Return (X, Y) of the center of cell containing provided text 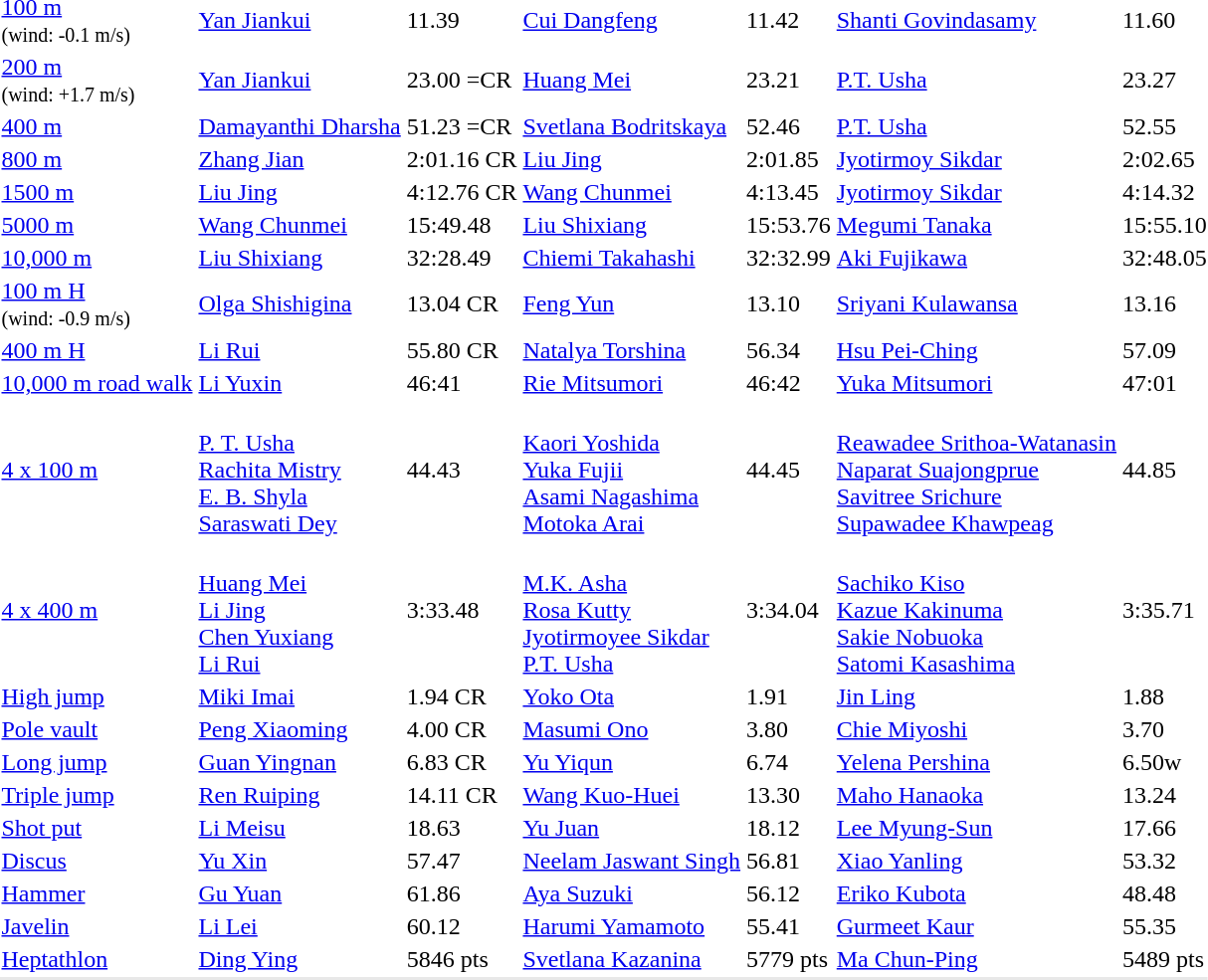
13.04 CR (462, 304)
56.81 (789, 861)
4:13.45 (789, 192)
Li Rui (300, 350)
P. T. UshaRachita MistryE. B. ShylaSaraswati Dey (300, 470)
Zhang Jian (300, 159)
M.K. AshaRosa KuttyJyotirmoyee SikdarP.T. Usha (632, 610)
Huang Mei (632, 80)
5779 pts (789, 959)
13.30 (789, 795)
56.12 (789, 893)
Guan Yingnan (300, 762)
23.21 (789, 80)
56.34 (789, 350)
Feng Yun (632, 304)
Pole vault (98, 729)
100 m H(wind: -0.9 m/s) (98, 304)
51.23 =CR (462, 126)
15:53.76 (789, 225)
13.10 (789, 304)
Lee Myung-Sun (976, 828)
Yu Xin (300, 861)
6.74 (789, 762)
6.83 CR (462, 762)
1.91 (789, 696)
Huang MeiLi JingChen YuxiangLi Rui (300, 610)
Yelena Pershina (976, 762)
Li Yuxin (300, 383)
Shot put (98, 828)
46:41 (462, 383)
4 x 400 m (98, 610)
Rie Mitsumori (632, 383)
Svetlana Bodritskaya (632, 126)
Natalya Torshina (632, 350)
4:12.76 CR (462, 192)
Harumi Yamamoto (632, 926)
Yu Juan (632, 828)
3:33.48 (462, 610)
4 x 100 m (98, 470)
32:28.49 (462, 258)
Aki Fujikawa (976, 258)
Gu Yuan (300, 893)
Megumi Tanaka (976, 225)
Chiemi Takahashi (632, 258)
5000 m (98, 225)
200 m(wind: +1.7 m/s) (98, 80)
55.41 (789, 926)
14.11 CR (462, 795)
44.45 (789, 470)
4.00 CR (462, 729)
Olga Shishigina (300, 304)
Eriko Kubota (976, 893)
Ding Ying (300, 959)
Sachiko KisoKazue KakinumaSakie NobuokaSatomi Kasashima (976, 610)
Gurmeet Kaur (976, 926)
Yan Jiankui (300, 80)
Damayanthi Dharsha (300, 126)
Yoko Ota (632, 696)
61.86 (462, 893)
52.46 (789, 126)
10,000 m (98, 258)
Heptathlon (98, 959)
44.43 (462, 470)
Triple jump (98, 795)
Yu Yiqun (632, 762)
Maho Hanaoka (976, 795)
Masumi Ono (632, 729)
400 m H (98, 350)
1500 m (98, 192)
Kaori YoshidaYuka FujiiAsami NagashimaMotoka Arai (632, 470)
3:34.04 (789, 610)
Hsu Pei-Ching (976, 350)
Xiao Yanling (976, 861)
Long jump (98, 762)
Reawadee Srithoa-WatanasinNaparat SuajongprueSavitree SrichureSupawadee Khawpeag (976, 470)
2:01.85 (789, 159)
60.12 (462, 926)
Jin Ling (976, 696)
10,000 m road walk (98, 383)
3.80 (789, 729)
Miki Imai (300, 696)
23.00 =CR (462, 80)
800 m (98, 159)
55.80 CR (462, 350)
Li Lei (300, 926)
15:49.48 (462, 225)
Ren Ruiping (300, 795)
Javelin (98, 926)
400 m (98, 126)
18.63 (462, 828)
Aya Suzuki (632, 893)
Discus (98, 861)
Hammer (98, 893)
32:32.99 (789, 258)
2:01.16 CR (462, 159)
Svetlana Kazanina (632, 959)
Neelam Jaswant Singh (632, 861)
Yuka Mitsumori (976, 383)
Li Meisu (300, 828)
18.12 (789, 828)
57.47 (462, 861)
Wang Kuo-Huei (632, 795)
Sriyani Kulawansa (976, 304)
1.94 CR (462, 696)
High jump (98, 696)
Chie Miyoshi (976, 729)
46:42 (789, 383)
Peng Xiaoming (300, 729)
Ma Chun-Ping (976, 959)
5846 pts (462, 959)
